Search for the cell housing the specified text and yield its [X, Y] center coordinate. 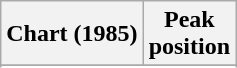
Peakposition [189, 34]
Chart (1985) [72, 34]
